Search for the cell housing the specified text and yield its [X, Y] center coordinate. 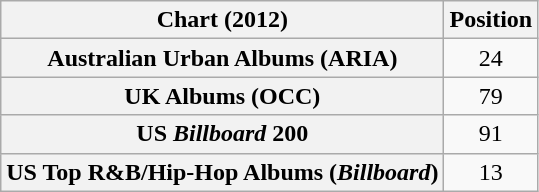
Chart (2012) [222, 20]
91 [491, 134]
Australian Urban Albums (ARIA) [222, 58]
US Billboard 200 [222, 134]
13 [491, 172]
UK Albums (OCC) [222, 96]
Position [491, 20]
US Top R&B/Hip-Hop Albums (Billboard) [222, 172]
24 [491, 58]
79 [491, 96]
